Detect which cell encompasses the target text, then output its (x, y) center coordinate. 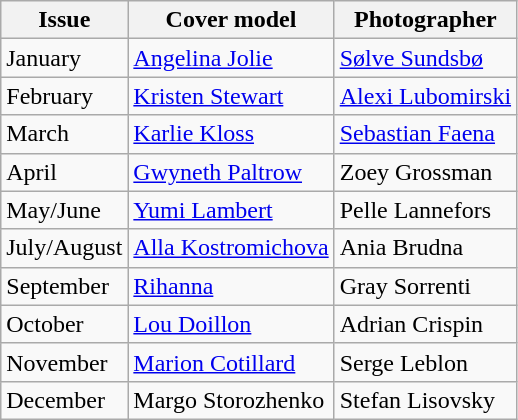
Cover model (231, 20)
Alla Kostromichova (231, 248)
Zoey Grossman (425, 172)
Gwyneth Paltrow (231, 172)
September (64, 286)
Issue (64, 20)
Lou Doillon (231, 324)
Serge Leblon (425, 362)
Ania Brudna (425, 248)
July/August (64, 248)
Yumi Lambert (231, 210)
May/June (64, 210)
December (64, 400)
Margo Storozhenko (231, 400)
April (64, 172)
March (64, 134)
February (64, 96)
Photographer (425, 20)
Pelle Lannefors (425, 210)
Adrian Crispin (425, 324)
Rihanna (231, 286)
Alexi Lubomirski (425, 96)
Marion Cotillard (231, 362)
Karlie Kloss (231, 134)
Sebastian Faena (425, 134)
Gray Sorrenti (425, 286)
October (64, 324)
Angelina Jolie (231, 58)
Sølve Sundsbø (425, 58)
November (64, 362)
January (64, 58)
Stefan Lisovsky (425, 400)
Kristen Stewart (231, 96)
